Provide the (X, Y) coordinate of the cell's center where the given text is located.  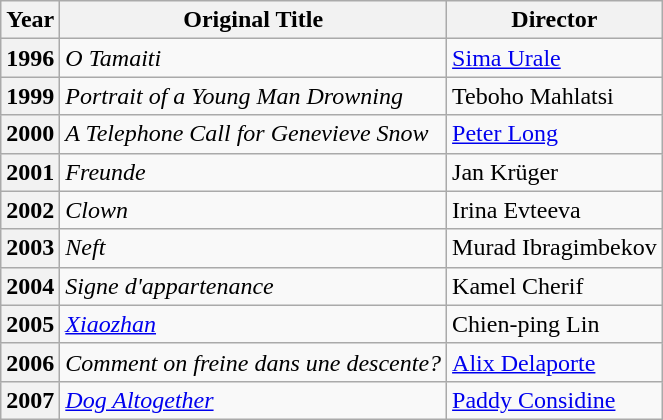
2004 (30, 286)
2003 (30, 248)
Kamel Cherif (555, 286)
Original Title (254, 20)
Comment on freine dans une descente? (254, 362)
Freunde (254, 172)
2000 (30, 134)
Teboho Mahlatsi (555, 96)
Alix Delaporte (555, 362)
1999 (30, 96)
2002 (30, 210)
Xiaozhan (254, 324)
Neft (254, 248)
Jan Krüger (555, 172)
Paddy Considine (555, 400)
O Tamaiti (254, 58)
2007 (30, 400)
Clown (254, 210)
Irina Evteeva (555, 210)
1996 (30, 58)
Murad Ibragimbekov (555, 248)
Director (555, 20)
Signe d'appartenance (254, 286)
Year (30, 20)
A Telephone Call for Genevieve Snow (254, 134)
Chien-ping Lin (555, 324)
2001 (30, 172)
Sima Urale (555, 58)
2006 (30, 362)
Dog Altogether (254, 400)
2005 (30, 324)
Peter Long (555, 134)
Portrait of a Young Man Drowning (254, 96)
